Extract the [X, Y] coordinate from the center of the cell holding the provided text.  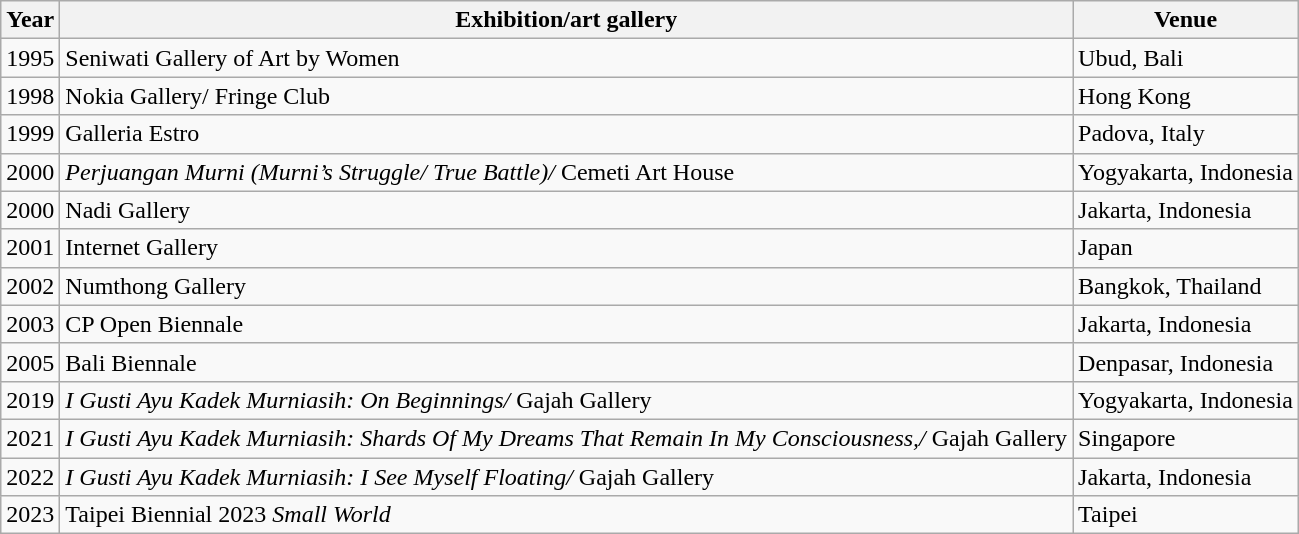
2021 [30, 438]
Taipei Biennial 2023 Small World [566, 515]
Numthong Gallery [566, 286]
Padova, Italy [1186, 134]
Perjuangan Murni (Murni’s Struggle/ True Battle)/ Cemeti Art House [566, 172]
2023 [30, 515]
1999 [30, 134]
Exhibition/art gallery [566, 20]
2005 [30, 362]
Taipei [1186, 515]
Year [30, 20]
Ubud, Bali [1186, 58]
2002 [30, 286]
1998 [30, 96]
Denpasar, Indonesia [1186, 362]
Galleria Estro [566, 134]
Hong Kong [1186, 96]
Singapore [1186, 438]
2001 [30, 248]
I Gusti Ayu Kadek Murniasih: Shards Of My Dreams That Remain In My Consciousness,/ Gajah Gallery [566, 438]
I Gusti Ayu Kadek Murniasih: On Beginnings/ Gajah Gallery [566, 400]
1995 [30, 58]
2022 [30, 477]
2003 [30, 324]
Internet Gallery [566, 248]
Bangkok, Thailand [1186, 286]
Venue [1186, 20]
Seniwati Gallery of Art by Women [566, 58]
2019 [30, 400]
Nadi Gallery [566, 210]
Bali Biennale [566, 362]
CP Open Biennale [566, 324]
I Gusti Ayu Kadek Murniasih: I See Myself Floating/ Gajah Gallery [566, 477]
Nokia Gallery/ Fringe Club [566, 96]
Japan [1186, 248]
